Scan for the cell matching the given text and deliver its (x, y) coordinate at center. 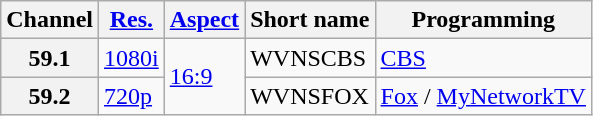
Aspect (204, 20)
WVNSCBS (310, 58)
WVNSFOX (310, 96)
Fox / MyNetworkTV (483, 96)
1080i (132, 58)
Res. (132, 20)
59.2 (50, 96)
Short name (310, 20)
Programming (483, 20)
16:9 (204, 77)
CBS (483, 58)
59.1 (50, 58)
Channel (50, 20)
720p (132, 96)
